Output the (X, Y) coordinate of the center of the cell containing the given text.  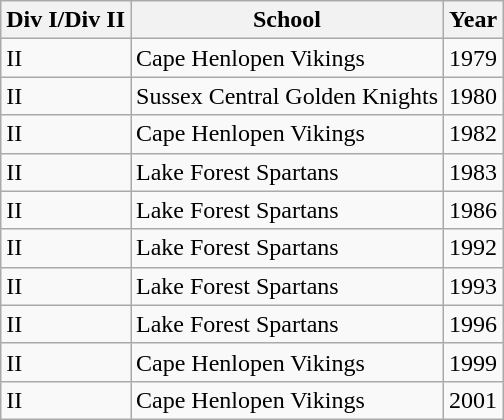
Div I/Div II (66, 20)
1979 (474, 58)
1983 (474, 172)
Sussex Central Golden Knights (286, 96)
1996 (474, 324)
2001 (474, 400)
1986 (474, 210)
1993 (474, 286)
1982 (474, 134)
1992 (474, 248)
School (286, 20)
1980 (474, 96)
Year (474, 20)
1999 (474, 362)
